Determine the (X, Y) coordinate at the center of the cell enclosing the given text.  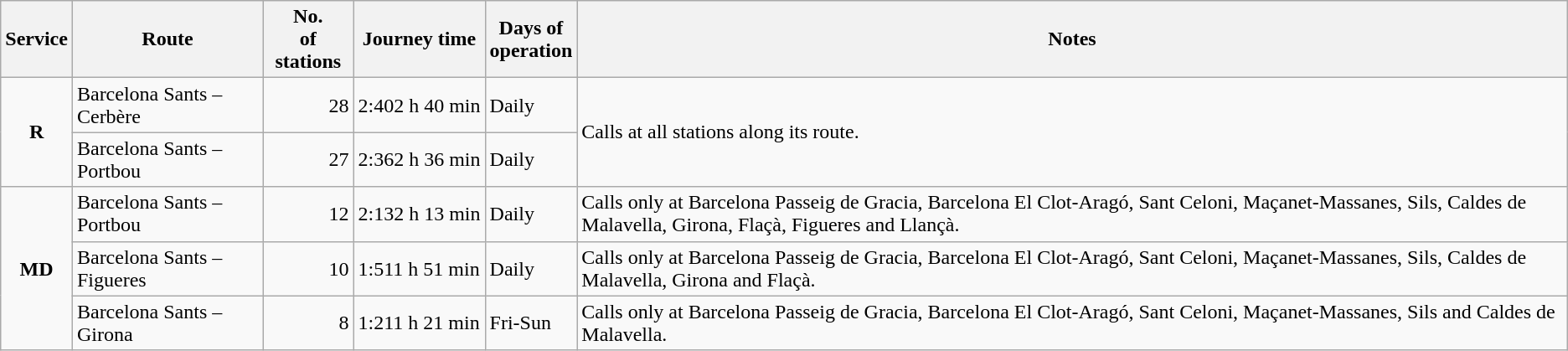
2:402 h 40 min (419, 106)
No. of stations (308, 39)
Route (168, 39)
Notes (1072, 39)
Barcelona Sants – Cerbère (168, 106)
28 (308, 106)
Calls only at Barcelona Passeig de Gracia, Barcelona El Clot-Aragó, Sant Celoni, Maçanet-Massanes, Sils and Caldes de Malavella. (1072, 323)
27 (308, 159)
Service (37, 39)
Calls at all stations along its route. (1072, 132)
1:511 h 51 min (419, 268)
Days of operation (531, 39)
Journey time (419, 39)
Calls only at Barcelona Passeig de Gracia, Barcelona El Clot-Aragó, Sant Celoni, Maçanet-Massanes, Sils, Caldes de Malavella, Girona and Flaçà. (1072, 268)
1:211 h 21 min (419, 323)
8 (308, 323)
12 (308, 214)
2:132 h 13 min (419, 214)
Barcelona Sants – Girona (168, 323)
10 (308, 268)
Barcelona Sants – Figueres (168, 268)
R (37, 132)
Fri-Sun (531, 323)
2:362 h 36 min (419, 159)
MD (37, 268)
